Search for the cell housing the specified text and yield its [X, Y] center coordinate. 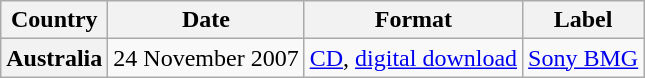
Country [54, 20]
Label [584, 20]
Australia [54, 58]
Format [413, 20]
24 November 2007 [206, 58]
Date [206, 20]
Sony BMG [584, 58]
CD, digital download [413, 58]
